Identify which cell holds the provided text, then report its (X, Y) central coordinate. 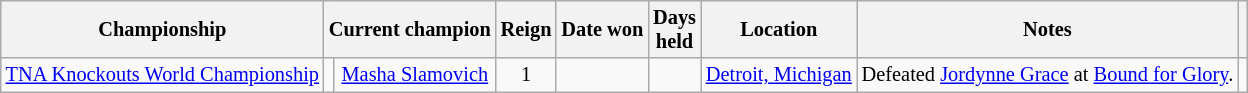
Current champion (410, 29)
Daysheld (674, 29)
Date won (602, 29)
Notes (1048, 29)
Championship (162, 29)
Location (779, 29)
1 (526, 75)
TNA Knockouts World Championship (162, 75)
Reign (526, 29)
Masha Slamovich (415, 75)
Defeated Jordynne Grace at Bound for Glory. (1048, 75)
Detroit, Michigan (779, 75)
